Return [x, y] of the center of cell containing provided text 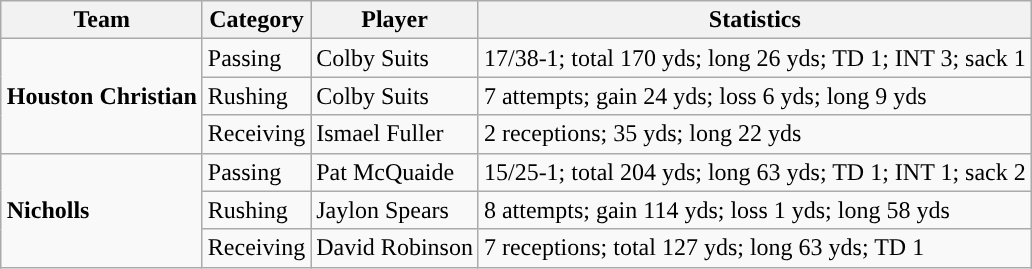
Ismael Fuller [395, 134]
2 receptions; 35 yds; long 22 yds [754, 134]
Team [102, 20]
David Robinson [395, 248]
Category [256, 20]
Player [395, 20]
8 attempts; gain 114 yds; loss 1 yds; long 58 yds [754, 210]
Houston Christian [102, 96]
7 receptions; total 127 yds; long 63 yds; TD 1 [754, 248]
Statistics [754, 20]
Pat McQuaide [395, 172]
7 attempts; gain 24 yds; loss 6 yds; long 9 yds [754, 96]
17/38-1; total 170 yds; long 26 yds; TD 1; INT 3; sack 1 [754, 58]
Jaylon Spears [395, 210]
Nicholls [102, 210]
15/25-1; total 204 yds; long 63 yds; TD 1; INT 1; sack 2 [754, 172]
